Detect which cell encompasses the target text, then output its [x, y] center coordinate. 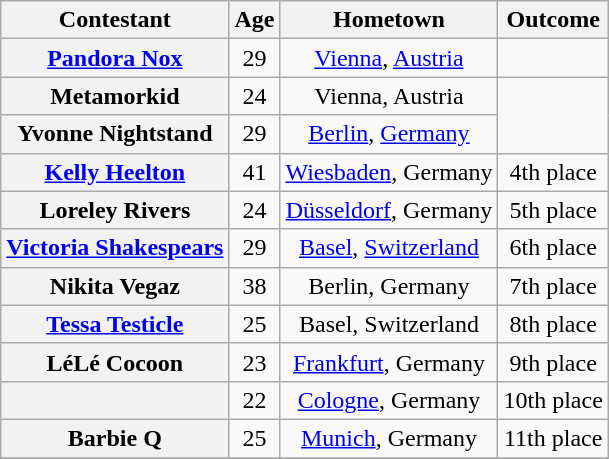
6th place [553, 248]
10th place [553, 400]
Tessa Testicle [115, 324]
Nikita Vegaz [115, 286]
Outcome [553, 20]
Age [254, 20]
23 [254, 362]
Pandora Nox [115, 58]
11th place [553, 438]
Cologne, Germany [389, 400]
9th place [553, 362]
Munich, Germany [389, 438]
Barbie Q [115, 438]
Loreley Rivers [115, 210]
Contestant [115, 20]
Hometown [389, 20]
Metamorkid [115, 96]
Frankfurt, Germany [389, 362]
8th place [553, 324]
41 [254, 172]
7th place [553, 286]
Düsseldorf, Germany [389, 210]
Victoria Shakespears [115, 248]
38 [254, 286]
Kelly Heelton [115, 172]
LéLé Cocoon [115, 362]
4th place [553, 172]
22 [254, 400]
Wiesbaden, Germany [389, 172]
Yvonne Nightstand [115, 134]
5th place [553, 210]
